Scan for the cell matching the given text and deliver its [x, y] coordinate at center. 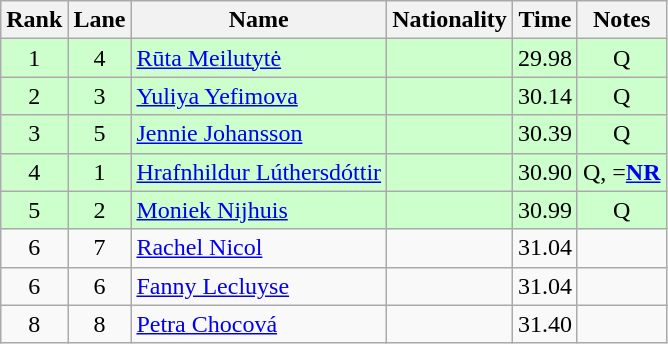
Name [259, 20]
29.98 [544, 58]
Hrafnhildur Lúthersdóttir [259, 172]
Lane [100, 20]
30.39 [544, 134]
30.99 [544, 210]
Jennie Johansson [259, 134]
Rachel Nicol [259, 248]
Nationality [450, 20]
Notes [622, 20]
Rank [34, 20]
30.90 [544, 172]
Moniek Nijhuis [259, 210]
Q, =NR [622, 172]
30.14 [544, 96]
Yuliya Yefimova [259, 96]
Petra Chocová [259, 324]
Time [544, 20]
7 [100, 248]
Rūta Meilutytė [259, 58]
31.40 [544, 324]
Fanny Lecluyse [259, 286]
